Scan for the cell matching the given text and deliver its (X, Y) coordinate at center. 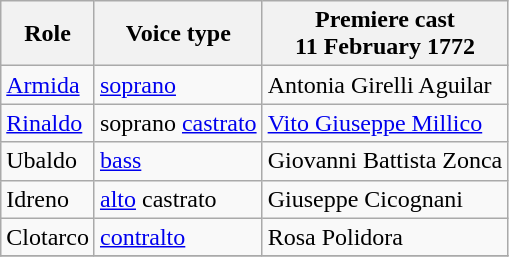
bass (178, 161)
Clotarco (48, 237)
alto castrato (178, 199)
Vito Giuseppe Millico (385, 123)
Rinaldo (48, 123)
Armida (48, 85)
Ubaldo (48, 161)
Giuseppe Cicognani (385, 199)
Rosa Polidora (385, 237)
Antonia Girelli Aguilar (385, 85)
Idreno (48, 199)
contralto (178, 237)
soprano (178, 85)
Premiere cast11 February 1772 (385, 34)
Voice type (178, 34)
soprano castrato (178, 123)
Giovanni Battista Zonca (385, 161)
Role (48, 34)
